Detect which cell encompasses the target text, then output its [X, Y] center coordinate. 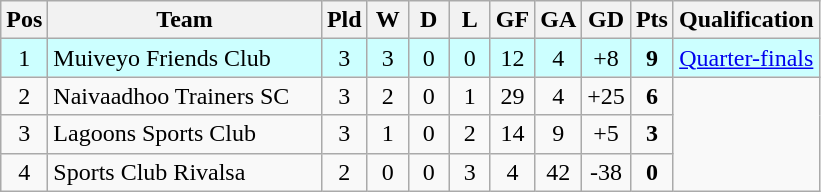
GD [606, 20]
GA [558, 20]
Quarter-finals [746, 58]
+8 [606, 58]
12 [512, 58]
GF [512, 20]
Pos [24, 20]
+5 [606, 134]
+25 [606, 96]
14 [512, 134]
L [470, 20]
Qualification [746, 20]
Muiveyo Friends Club [185, 58]
6 [652, 96]
Team [185, 20]
Sports Club Rivalsa [185, 172]
Pts [652, 20]
Naivaadhoo Trainers SC [185, 96]
29 [512, 96]
-38 [606, 172]
W [388, 20]
Lagoons Sports Club [185, 134]
Pld [344, 20]
D [428, 20]
42 [558, 172]
